Pinpoint the cell where the given text exists, returning its (x, y) midpoint coordinate. 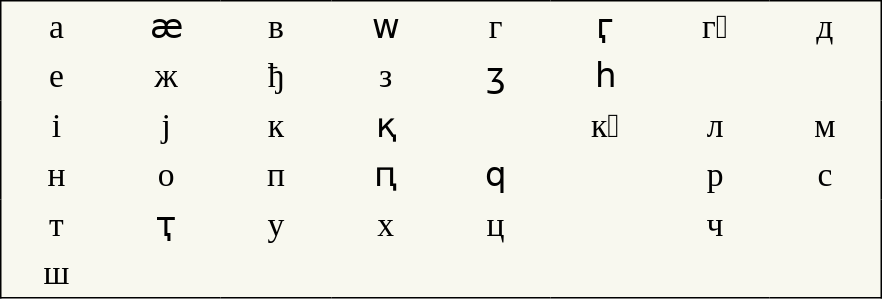
ԝ (386, 26)
ж (166, 76)
з (386, 76)
ӕ (166, 26)
ч (715, 225)
ԛ (496, 175)
е (56, 76)
н (56, 175)
х (386, 225)
ђ (276, 76)
ӡ (496, 76)
в (276, 26)
ҭ (166, 225)
кᷱ (605, 125)
л (715, 125)
ԥ (386, 175)
т (56, 225)
м (826, 125)
һ (605, 76)
д (826, 26)
ш (56, 274)
р (715, 175)
к (276, 125)
п (276, 175)
ц (496, 225)
у (276, 225)
с (826, 175)
ј (166, 125)
г (496, 26)
і (56, 125)
ӷ (605, 26)
гᷱ (715, 26)
о (166, 175)
қ (386, 125)
а (56, 26)
